Extract the [x, y] coordinate from the center of the cell holding the provided text.  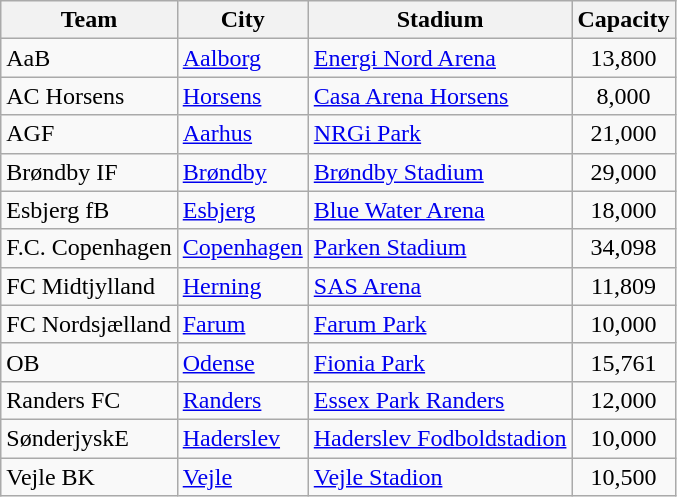
AGF [89, 134]
Brøndby IF [89, 172]
Stadium [440, 20]
21,000 [624, 134]
FC Nordsjælland [89, 324]
Brøndby Stadium [440, 172]
11,809 [624, 286]
Randers FC [89, 400]
City [242, 20]
NRGi Park [440, 134]
29,000 [624, 172]
Vejle [242, 477]
Casa Arena Horsens [440, 96]
10,500 [624, 477]
Fionia Park [440, 362]
Essex Park Randers [440, 400]
Esbjerg fB [89, 210]
Farum Park [440, 324]
Capacity [624, 20]
SAS Arena [440, 286]
Blue Water Arena [440, 210]
Vejle Stadion [440, 477]
Esbjerg [242, 210]
34,098 [624, 248]
Brøndby [242, 172]
18,000 [624, 210]
Haderslev [242, 438]
Vejle BK [89, 477]
FC Midtjylland [89, 286]
Randers [242, 400]
AaB [89, 58]
13,800 [624, 58]
Farum [242, 324]
Team [89, 20]
Haderslev Fodboldstadion [440, 438]
Herning [242, 286]
SønderjyskE [89, 438]
Energi Nord Arena [440, 58]
Aarhus [242, 134]
Horsens [242, 96]
8,000 [624, 96]
Parken Stadium [440, 248]
F.C. Copenhagen [89, 248]
Odense [242, 362]
OB [89, 362]
Copenhagen [242, 248]
12,000 [624, 400]
AC Horsens [89, 96]
15,761 [624, 362]
Aalborg [242, 58]
